Scan for the cell matching the given text and deliver its (X, Y) coordinate at center. 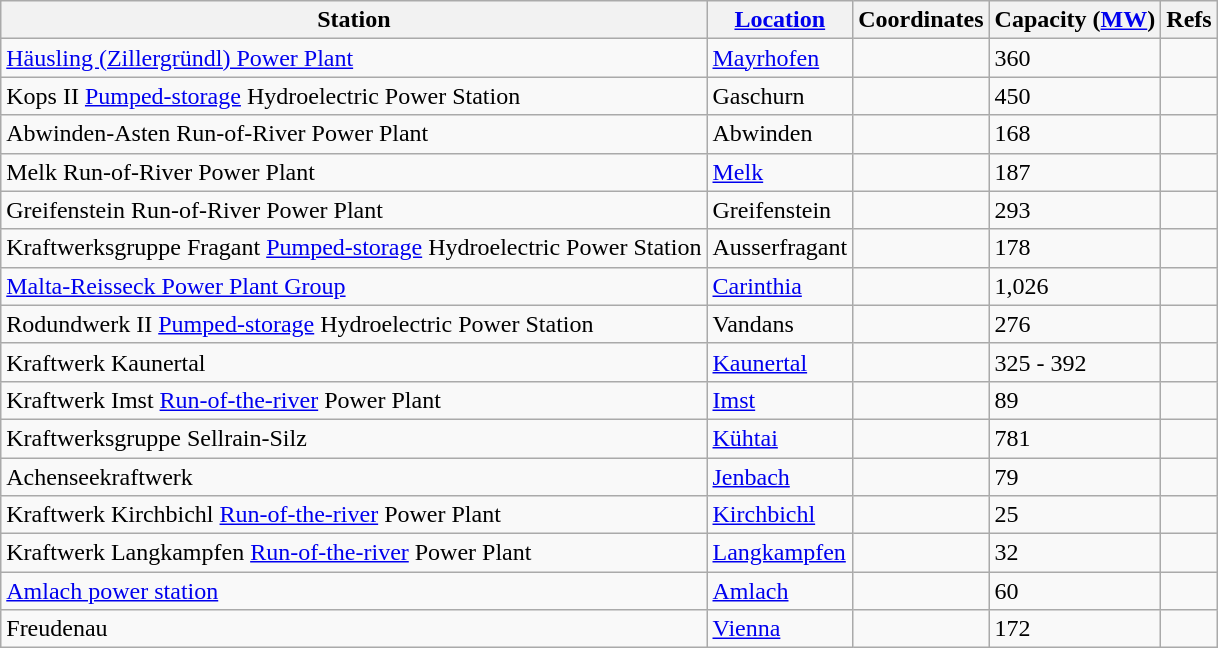
32 (1075, 553)
Jenbach (780, 477)
Station (354, 20)
Melk Run-of-River Power Plant (354, 172)
Langkampfen (780, 553)
178 (1075, 248)
25 (1075, 515)
Gaschurn (780, 96)
Vienna (780, 629)
Vandans (780, 324)
60 (1075, 591)
Kirchbichl (780, 515)
Capacity (MW) (1075, 20)
Freudenau (354, 629)
Melk (780, 172)
Carinthia (780, 286)
1,026 (1075, 286)
Malta-Reisseck Power Plant Group (354, 286)
Amlach (780, 591)
Amlach power station (354, 591)
Greifenstein Run-of-River Power Plant (354, 210)
293 (1075, 210)
Achenseekraftwerk (354, 477)
Ausserfragant (780, 248)
450 (1075, 96)
Greifenstein (780, 210)
Mayrhofen (780, 58)
Abwinden (780, 134)
168 (1075, 134)
781 (1075, 438)
Kraftwerk Kirchbichl Run-of-the-river Power Plant (354, 515)
Kraftwerk Langkampfen Run-of-the-river Power Plant (354, 553)
Häusling (Zillergründl) Power Plant (354, 58)
276 (1075, 324)
187 (1075, 172)
Kraftwerk Kaunertal (354, 362)
79 (1075, 477)
Imst (780, 400)
Abwinden-Asten Run-of-River Power Plant (354, 134)
172 (1075, 629)
Rodundwerk II Pumped-storage Hydroelectric Power Station (354, 324)
Kaunertal (780, 362)
360 (1075, 58)
Location (780, 20)
Refs (1189, 20)
Kops II Pumped-storage Hydroelectric Power Station (354, 96)
Kühtai (780, 438)
Kraftwerksgruppe Fragant Pumped-storage Hydroelectric Power Station (354, 248)
89 (1075, 400)
Coordinates (921, 20)
Kraftwerk Imst Run-of-the-river Power Plant (354, 400)
Kraftwerksgruppe Sellrain-Silz (354, 438)
325 - 392 (1075, 362)
